Return the [x, y] coordinate for the center point of the cell that contains the specified text.  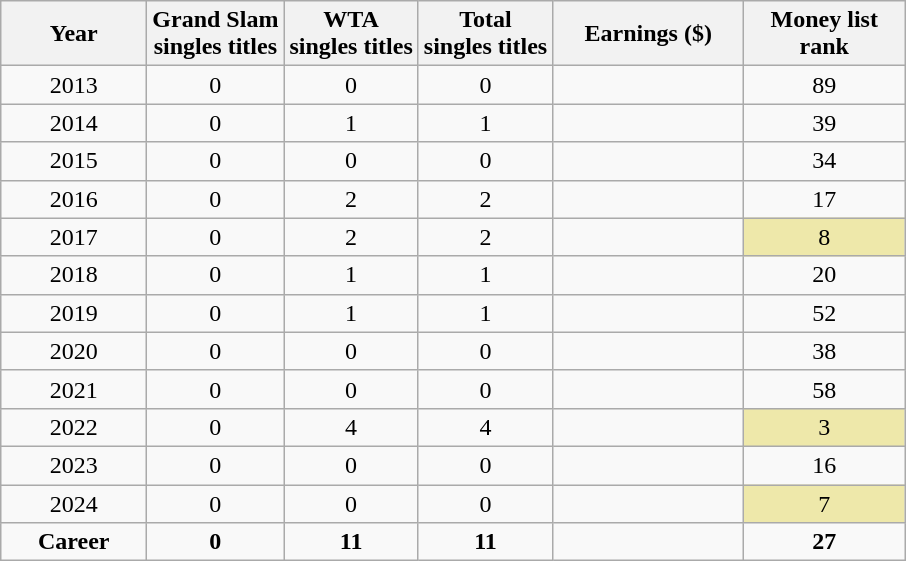
2022 [74, 427]
Money list rank [824, 34]
2018 [74, 275]
39 [824, 123]
89 [824, 85]
Totalsingles titles [485, 34]
20 [824, 275]
17 [824, 199]
2017 [74, 237]
2023 [74, 465]
WTA singles titles [351, 34]
2015 [74, 161]
52 [824, 313]
Earnings ($) [648, 34]
2024 [74, 503]
Grand Slamsingles titles [216, 34]
58 [824, 389]
2019 [74, 313]
2021 [74, 389]
7 [824, 503]
2020 [74, 351]
2013 [74, 85]
2016 [74, 199]
16 [824, 465]
2014 [74, 123]
34 [824, 161]
8 [824, 237]
38 [824, 351]
Year [74, 34]
27 [824, 542]
Career [74, 542]
3 [824, 427]
